Output the [X, Y] coordinate of the center of the cell containing the given text.  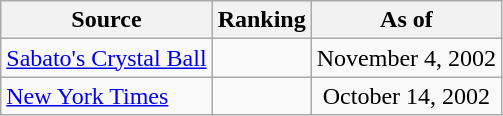
October 14, 2002 [406, 96]
Source [106, 20]
Ranking [262, 20]
November 4, 2002 [406, 58]
As of [406, 20]
Sabato's Crystal Ball [106, 58]
New York Times [106, 96]
